For the text-containing cell, return its midpoint in [X, Y] coordinate format. 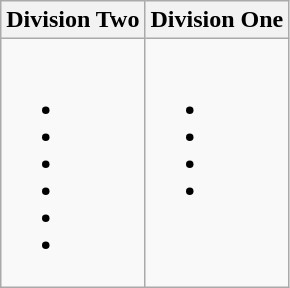
Division Two [73, 20]
Division One [217, 20]
